Scan for the cell matching the given text and deliver its [X, Y] coordinate at center. 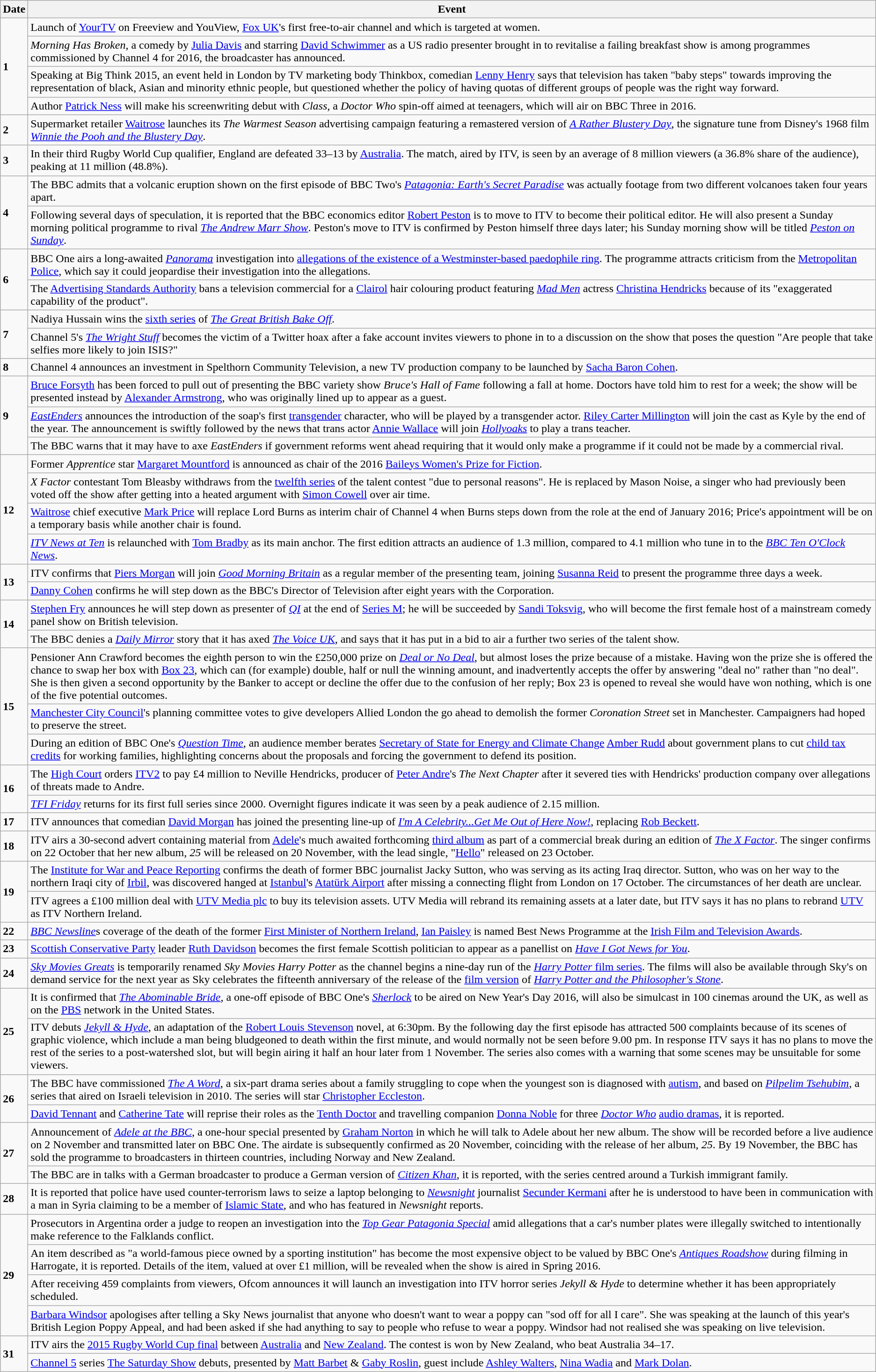
27 [14, 1153]
14 [14, 624]
2 [14, 130]
The BBC denies a Daily Mirror story that it has axed The Voice UK, and says that it has put in a bid to air a further two series of the talent show. [452, 639]
25 [14, 1031]
22 [14, 931]
23 [14, 949]
6 [14, 279]
7 [14, 334]
9 [14, 416]
1 [14, 66]
Danny Cohen confirms he will step down as the BBC's Director of Television after eight years with the Corporation. [452, 591]
18 [14, 846]
8 [14, 367]
12 [14, 509]
19 [14, 892]
31 [14, 1354]
ITV airs the 2015 Rugby World Cup final between Australia and New Zealand. The contest is won by New Zealand, who beat Australia 34–17. [452, 1345]
Channel 5 series The Saturday Show debuts, presented by Matt Barbet & Gaby Roslin, guest include Ashley Walters, Nina Wadia and Mark Dolan. [452, 1363]
15 [14, 706]
TFI Friday returns for its first full series since 2000. Overnight figures indicate it was seen by a peak audience of 2.15 million. [452, 804]
16 [14, 789]
4 [14, 213]
28 [14, 1198]
Channel 4 announces an investment in Spelthorn Community Television, a new TV production company to be launched by Sacha Baron Cohen. [452, 367]
26 [14, 1098]
Date [14, 9]
29 [14, 1275]
Scottish Conservative Party leader Ruth Davidson becomes the first female Scottish politician to appear as a panellist on Have I Got News for You. [452, 949]
3 [14, 160]
Author Patrick Ness will make his screenwriting debut with Class, a Doctor Who spin-off aimed at teenagers, which will air on BBC Three in 2016. [452, 106]
Former Apprentice star Margaret Mountford is announced as chair of the 2016 Baileys Women's Prize for Fiction. [452, 464]
13 [14, 582]
17 [14, 822]
Launch of YourTV on Freeview and YouView, Fox UK's first free-to-air channel and which is targeted at women. [452, 27]
ITV announces that comedian David Morgan has joined the presenting line-up of I'm A Celebrity...Get Me Out of Here Now!, replacing Rob Beckett. [452, 822]
24 [14, 973]
Nadiya Hussain wins the sixth series of The Great British Bake Off. [452, 319]
Event [452, 9]
